For the text-containing cell, return its midpoint in [X, Y] coordinate format. 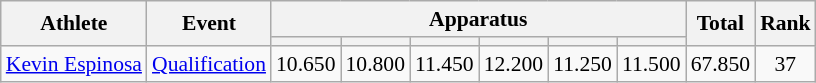
37 [786, 64]
Athlete [74, 24]
Apparatus [478, 19]
10.800 [374, 64]
Event [209, 24]
10.650 [306, 64]
Kevin Espinosa [74, 64]
11.450 [444, 64]
67.850 [720, 64]
Rank [786, 24]
11.500 [652, 64]
Qualification [209, 64]
12.200 [514, 64]
Total [720, 24]
11.250 [582, 64]
